From the cell containing the given text, extract its center point as (X, Y) coordinate. 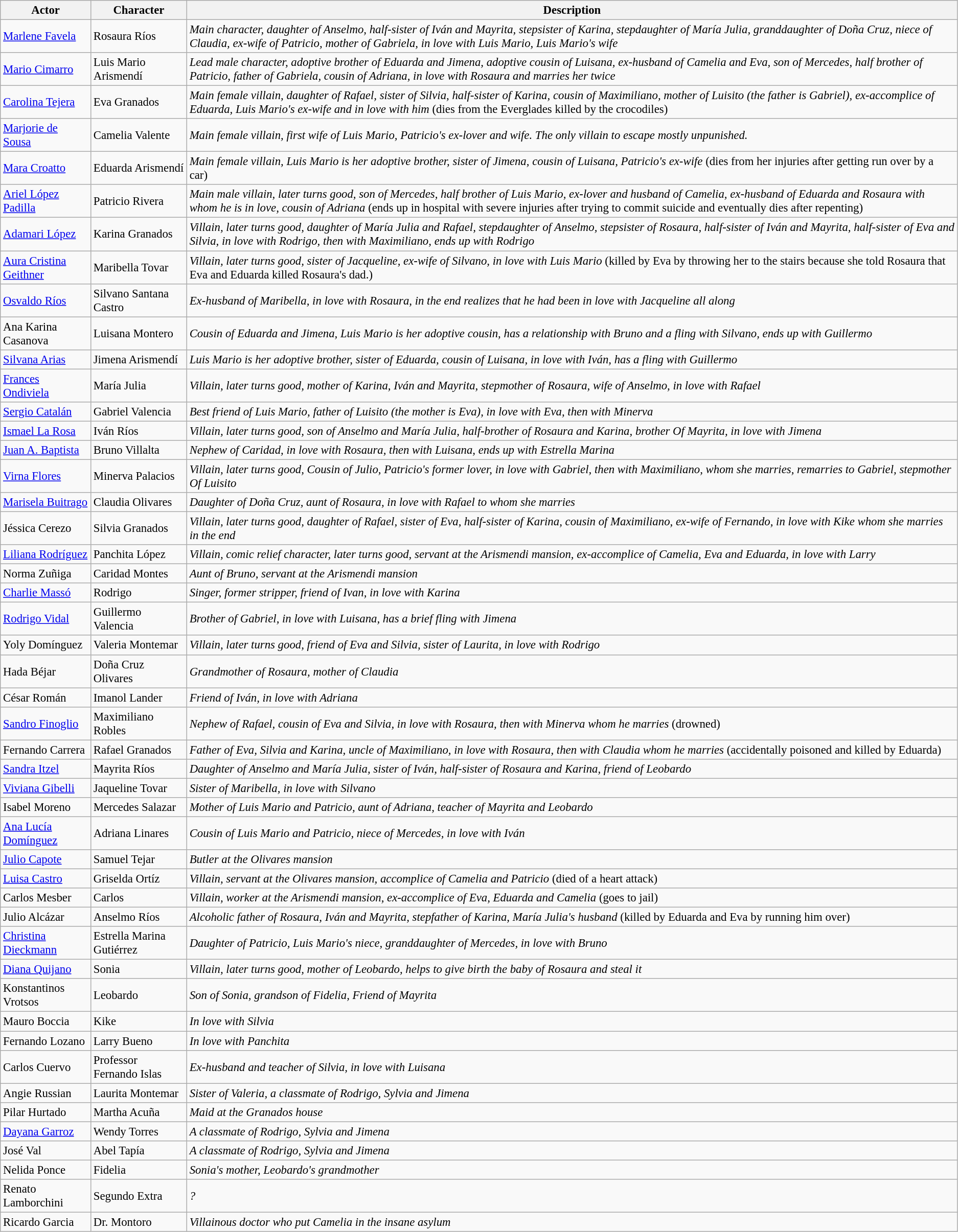
Alcoholic father of Rosaura, Iván and Mayrita, stepfather of Karina, María Julia's husband (killed by Eduarda and Eva by running him over) (572, 917)
Villain, servant at the Olivares mansion, accomplice of Camelia and Patricio (died of a heart attack) (572, 879)
José Val (46, 1151)
Laurita Montemar (139, 1093)
Villain, later turns good, mother of Karina, Iván and Mayrita, stepmother of Rosaura, wife of Anselmo, in love with Rafael (572, 385)
Description (572, 10)
Caridad Montes (139, 574)
Rodrigo (139, 593)
Osvaldo Ríos (46, 300)
Ana Karina Casanova (46, 333)
Sandro Finoglio (46, 724)
Yoly Domínguez (46, 645)
Actor (46, 10)
Mario Cimarro (46, 69)
Sonia (139, 969)
Son of Sonia, grandson of Fidelia, Friend of Mayrita (572, 995)
Mauro Boccia (46, 1021)
Adamari López (46, 234)
Villain, later turns good, mother of Leobardo, helps to give birth the baby of Rosaura and steal it (572, 969)
Nelida Ponce (46, 1170)
Viviana Gibelli (46, 788)
Karina Granados (139, 234)
Luisa Castro (46, 879)
Norma Zuñiga (46, 574)
Patricio Rivera (139, 201)
Maribella Tovar (139, 268)
Main female villain, first wife of Luis Mario, Patricio's ex-lover and wife. The only villain to escape mostly unpunished. (572, 135)
Carlos (139, 898)
Cousin of Eduarda and Jimena, Luis Mario is her adoptive cousin, has a relationship with Bruno and a fling with Silvano, ends up with Guillermo (572, 333)
Ex-husband of Maribella, in love with Rosaura, in the end realizes that he had been in love with Jacqueline all along (572, 300)
Ricardo Garcia (46, 1222)
Brother of Gabriel, in love with Luisana, has a brief fling with Jimena (572, 619)
Fidelia (139, 1170)
Mercedes Salazar (139, 807)
Sandra Itzel (46, 769)
Konstantinos Vrotsos (46, 995)
Dr. Montoro (139, 1222)
Samuel Tejar (139, 859)
César Román (46, 698)
Carolina Tejera (46, 102)
Sonia's mother, Leobardo's grandmother (572, 1170)
Nephew of Rafael, cousin of Eva and Silvia, in love with Rosaura, then with Minerva whom he marries (drowned) (572, 724)
Silvano Santana Castro (139, 300)
Maid at the Granados house (572, 1112)
Fernando Lozano (46, 1041)
Marisela Buitrago (46, 502)
Guillermo Valencia (139, 619)
Luis Mario Arismendí (139, 69)
Bruno Villalta (139, 450)
Silvana Arias (46, 359)
Ariel López Padilla (46, 201)
Virna Flores (46, 476)
Sister of Maribella, in love with Silvano (572, 788)
Nephew of Caridad, in love with Rosaura, then with Luisana, ends up with Estrella Marina (572, 450)
Griselda Ortíz (139, 879)
Jimena Arismendí (139, 359)
Wendy Torres (139, 1131)
Segundo Extra (139, 1196)
Martha Acuña (139, 1112)
Rafael Granados (139, 750)
Villain, comic relief character, later turns good, servant at the Arismendi mansion, ex-accomplice of Camelia, Eva and Eduarda, in love with Larry (572, 554)
Villain, worker at the Arismendi mansion, ex-accomplice of Eva, Eduarda and Camelia (goes to jail) (572, 898)
Maximiliano Robles (139, 724)
Marlene Favela (46, 37)
Christina Dieckmann (46, 943)
Villain, later turns good, son of Anselmo and María Julia, half-brother of Rosaura and Karina, brother Of Mayrita, in love with Jimena (572, 431)
Villain, later turns good, friend of Eva and Silvia, sister of Laurita, in love with Rodrigo (572, 645)
Rodrigo Vidal (46, 619)
Jéssica Cerezo (46, 528)
Daughter of Patricio, Luis Mario's niece, granddaughter of Mercedes, in love with Bruno (572, 943)
In love with Panchita (572, 1041)
Ana Lucía Domínguez (46, 833)
Larry Bueno (139, 1041)
Gabriel Valencia (139, 412)
Kike (139, 1021)
Valeria Montemar (139, 645)
Camelia Valente (139, 135)
Mayrita Ríos (139, 769)
Villainous doctor who put Camelia in the insane asylum (572, 1222)
Sergio Catalán (46, 412)
Minerva Palacios (139, 476)
Character (139, 10)
Aunt of Bruno, servant at the Arismendi mansion (572, 574)
Iván Ríos (139, 431)
Anselmo Ríos (139, 917)
Julio Alcázar (46, 917)
Carlos Mesber (46, 898)
Imanol Lander (139, 698)
Marjorie de Sousa (46, 135)
Mara Croatto (46, 169)
Liliana Rodríguez (46, 554)
Luisana Montero (139, 333)
Doña Cruz Olivares (139, 671)
Cousin of Luis Mario and Patricio, niece of Mercedes, in love with Iván (572, 833)
Eduarda Arismendí (139, 169)
Claudia Olivares (139, 502)
Abel Tapía (139, 1151)
Friend of Iván, in love with Adriana (572, 698)
Fernando Carrera (46, 750)
Aura Cristina Geithner (46, 268)
María Julia (139, 385)
Silvia Granados (139, 528)
Grandmother of Rosaura, mother of Claudia (572, 671)
Pilar Hurtado (46, 1112)
Panchita López (139, 554)
Best friend of Luis Mario, father of Luisito (the mother is Eva), in love with Eva, then with Minerva (572, 412)
Carlos Cuervo (46, 1067)
Isabel Moreno (46, 807)
Singer, former stripper, friend of Ivan, in love with Karina (572, 593)
Ex-husband and teacher of Silvia, in love with Luisana (572, 1067)
Hada Béjar (46, 671)
Rosaura Ríos (139, 37)
Julio Capote (46, 859)
Mother of Luis Mario and Patricio, aunt of Adriana, teacher of Mayrita and Leobardo (572, 807)
Daughter of Anselmo and María Julia, sister of Iván, half-sister of Rosaura and Karina, friend of Leobardo (572, 769)
Eva Granados (139, 102)
Professor Fernando Islas (139, 1067)
Renato Lamborchini (46, 1196)
? (572, 1196)
Butler at the Olivares mansion (572, 859)
Dayana Garroz (46, 1131)
Angie Russian (46, 1093)
Daughter of Doña Cruz, aunt of Rosaura, in love with Rafael to whom she marries (572, 502)
Jaqueline Tovar (139, 788)
In love with Silvia (572, 1021)
Diana Quijano (46, 969)
Estrella Marina Gutiérrez (139, 943)
Sister of Valeria, a classmate of Rodrigo, Sylvia and Jimena (572, 1093)
Charlie Massó (46, 593)
Frances Ondiviela (46, 385)
Juan A. Baptista (46, 450)
Adriana Linares (139, 833)
Leobardo (139, 995)
Ismael La Rosa (46, 431)
Luis Mario is her adoptive brother, sister of Eduarda, cousin of Luisana, in love with Iván, has a fling with Guillermo (572, 359)
